For the text-containing cell, return its midpoint in [X, Y] coordinate format. 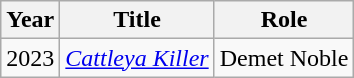
Demet Noble [284, 58]
2023 [30, 58]
Cattleya Killer [137, 58]
Title [137, 20]
Role [284, 20]
Year [30, 20]
